Return [x, y] of the center of cell containing provided text 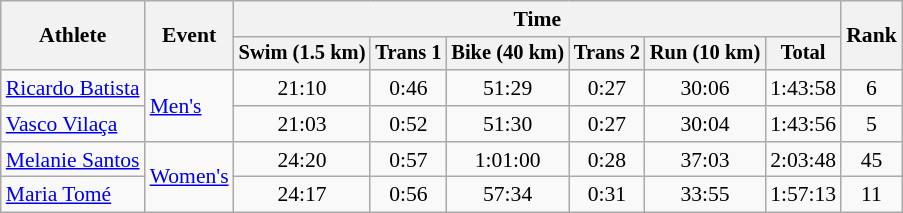
11 [872, 195]
0:46 [408, 88]
0:52 [408, 124]
Run (10 km) [705, 54]
30:04 [705, 124]
Melanie Santos [73, 160]
Ricardo Batista [73, 88]
24:20 [302, 160]
45 [872, 160]
21:03 [302, 124]
Athlete [73, 36]
Maria Tomé [73, 195]
Vasco Vilaça [73, 124]
24:17 [302, 195]
Time [538, 19]
2:03:48 [803, 160]
0:31 [607, 195]
30:06 [705, 88]
Trans 1 [408, 54]
Event [190, 36]
0:57 [408, 160]
1:57:13 [803, 195]
Total [803, 54]
5 [872, 124]
1:01:00 [508, 160]
51:30 [508, 124]
1:43:56 [803, 124]
21:10 [302, 88]
Bike (40 km) [508, 54]
0:28 [607, 160]
1:43:58 [803, 88]
Rank [872, 36]
51:29 [508, 88]
37:03 [705, 160]
33:55 [705, 195]
57:34 [508, 195]
Trans 2 [607, 54]
Men's [190, 106]
Women's [190, 178]
0:56 [408, 195]
6 [872, 88]
Swim (1.5 km) [302, 54]
